Scan for the cell matching the given text and deliver its [X, Y] coordinate at center. 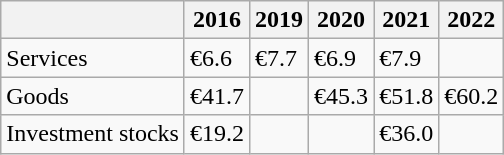
€6.6 [216, 58]
€7.7 [280, 58]
€36.0 [406, 134]
Goods [93, 96]
Investment stocks [93, 134]
€51.8 [406, 96]
2020 [342, 20]
€6.9 [342, 58]
2019 [280, 20]
€7.9 [406, 58]
Services [93, 58]
€19.2 [216, 134]
€60.2 [472, 96]
€41.7 [216, 96]
€45.3 [342, 96]
2016 [216, 20]
2022 [472, 20]
2021 [406, 20]
